Provide the (X, Y) coordinate of the cell's center where the given text is located.  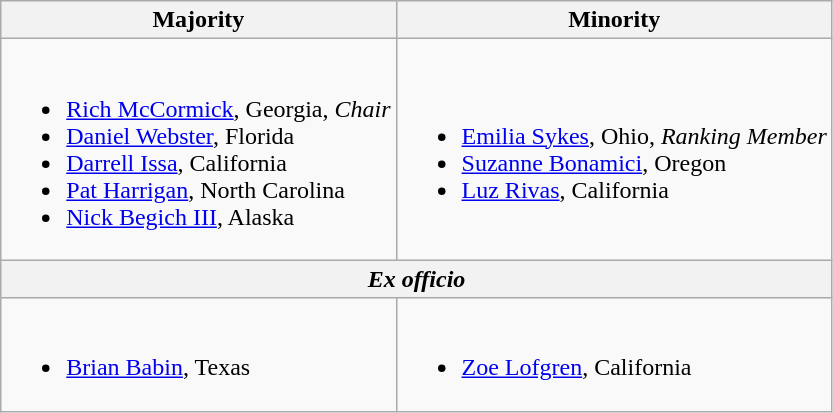
Brian Babin, Texas (198, 354)
Emilia Sykes, Ohio, Ranking MemberSuzanne Bonamici, OregonLuz Rivas, California (614, 150)
Rich McCormick, Georgia, ChairDaniel Webster, FloridaDarrell Issa, CaliforniaPat Harrigan, North CarolinaNick Begich III, Alaska (198, 150)
Minority (614, 20)
Zoe Lofgren, California (614, 354)
Ex officio (417, 279)
Majority (198, 20)
